Scan for the cell matching the given text and deliver its (X, Y) coordinate at center. 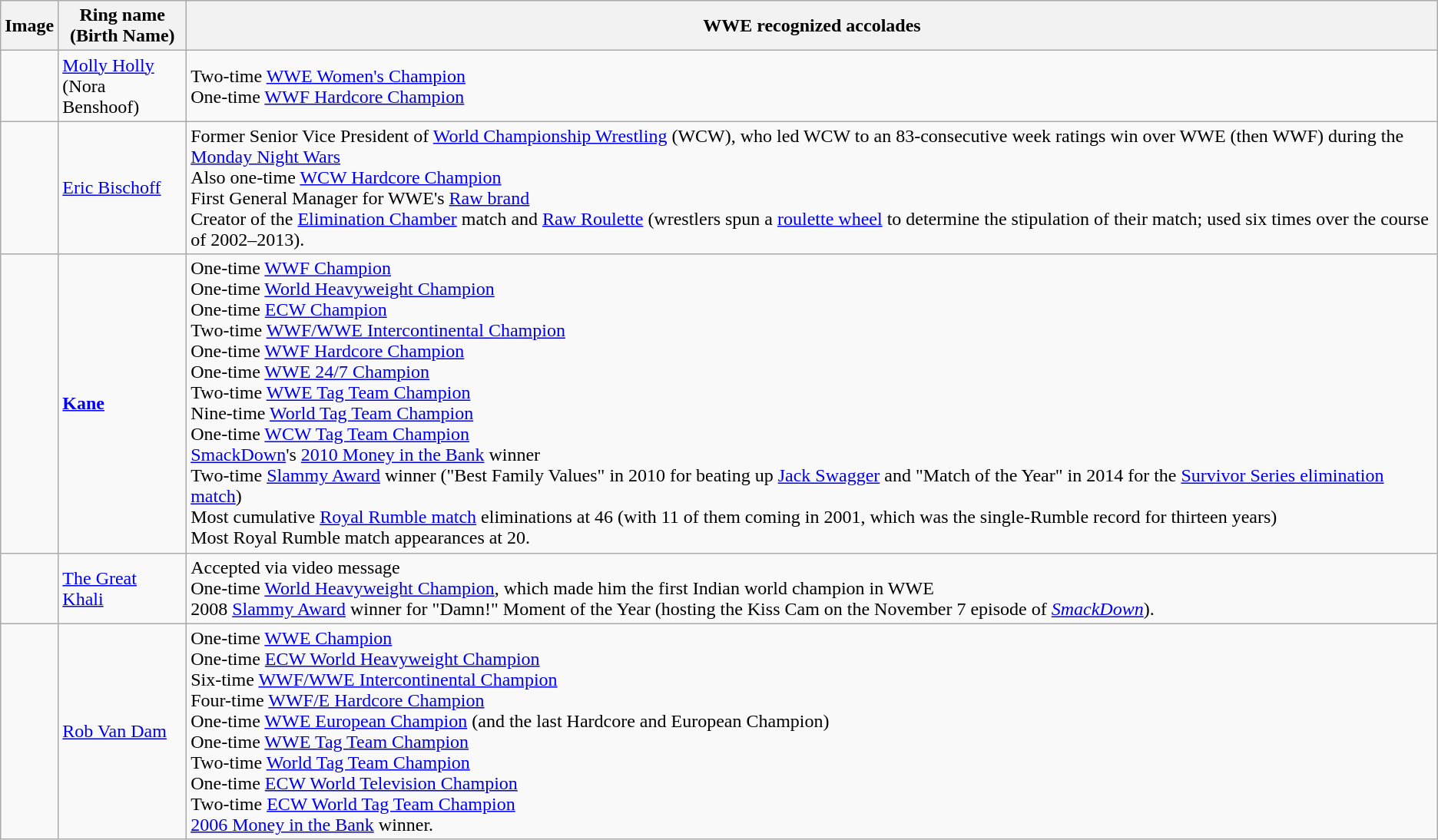
Two-time WWE Women's ChampionOne-time WWF Hardcore Champion (813, 86)
Eric Bischoff (123, 187)
Molly Holly(Nora Benshoof) (123, 86)
WWE recognized accolades (813, 26)
The Great Khali (123, 588)
Kane (123, 404)
Ring name(Birth Name) (123, 26)
Image (29, 26)
Rob Van Dam (123, 731)
